Find where the given text appears and provide that cell's center as [x, y] coordinate. 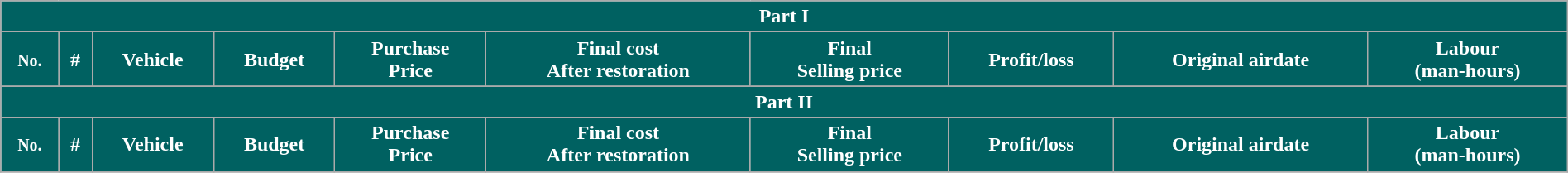
Part II [784, 102]
Part I [784, 17]
